Scan for the cell matching the given text and deliver its (X, Y) coordinate at center. 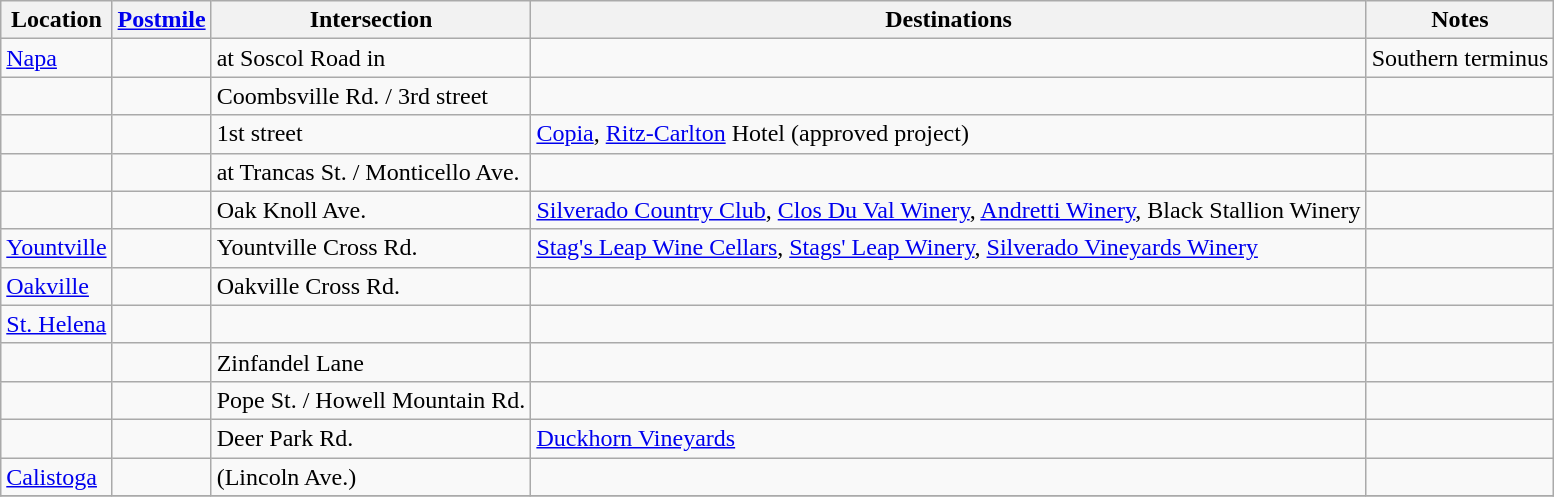
Yountville Cross Rd. (371, 248)
Destinations (948, 20)
Southern terminus (1460, 58)
Yountville (56, 248)
Location (56, 20)
1st street (371, 134)
St. Helena (56, 324)
Copia, Ritz-Carlton Hotel (approved project) (948, 134)
Notes (1460, 20)
Oakville (56, 286)
Calistoga (56, 477)
Zinfandel Lane (371, 362)
Silverado Country Club, Clos Du Val Winery, Andretti Winery, Black Stallion Winery (948, 210)
Oak Knoll Ave. (371, 210)
Coombsville Rd. / 3rd street (371, 96)
Postmile (162, 20)
Intersection (371, 20)
Pope St. / Howell Mountain Rd. (371, 400)
Duckhorn Vineyards (948, 438)
Deer Park Rd. (371, 438)
Napa (56, 58)
at Soscol Road in (371, 58)
Oakville Cross Rd. (371, 286)
Stag's Leap Wine Cellars, Stags' Leap Winery, Silverado Vineyards Winery (948, 248)
at Trancas St. / Monticello Ave. (371, 172)
(Lincoln Ave.) (371, 477)
